For the text-containing cell, return its midpoint in [X, Y] coordinate format. 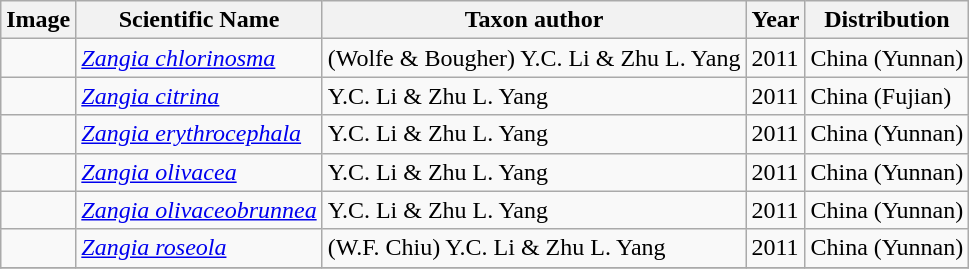
Zangia olivaceobrunnea [199, 210]
(W.F. Chiu) Y.C. Li & Zhu L. Yang [534, 248]
Taxon author [534, 20]
Distribution [887, 20]
Zangia citrina [199, 96]
Zangia olivacea [199, 172]
(Wolfe & Bougher) Y.C. Li & Zhu L. Yang [534, 58]
Image [38, 20]
Year [776, 20]
Zangia erythrocephala [199, 134]
Scientific Name [199, 20]
Zangia roseola [199, 248]
China (Fujian) [887, 96]
Zangia chlorinosma [199, 58]
